Pinpoint the cell where the given text exists, returning its [X, Y] midpoint coordinate. 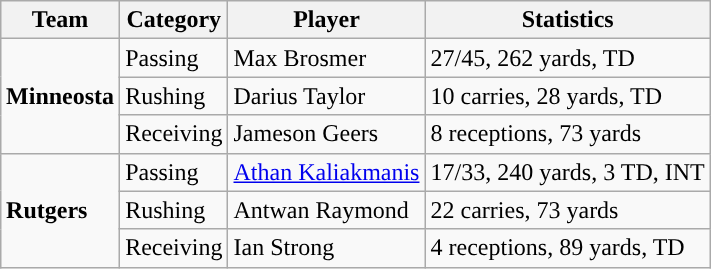
Category [174, 20]
Minneosta [60, 96]
Player [326, 20]
4 receptions, 89 yards, TD [568, 248]
27/45, 262 yards, TD [568, 58]
Antwan Raymond [326, 210]
Rutgers [60, 210]
Ian Strong [326, 248]
Jameson Geers [326, 134]
17/33, 240 yards, 3 TD, INT [568, 172]
8 receptions, 73 yards [568, 134]
Darius Taylor [326, 96]
Athan Kaliakmanis [326, 172]
10 carries, 28 yards, TD [568, 96]
Max Brosmer [326, 58]
Team [60, 20]
Statistics [568, 20]
22 carries, 73 yards [568, 210]
